Extract the [X, Y] coordinate from the center of the cell holding the provided text.  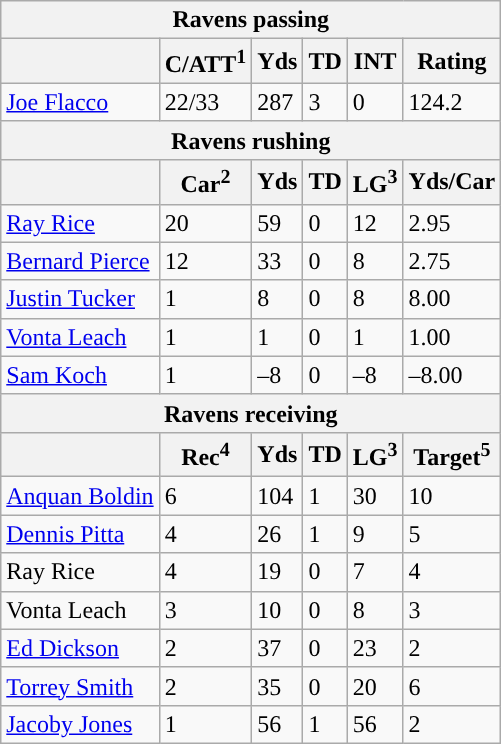
Target5 [452, 454]
Bernard Pierce [80, 261]
C/ATT1 [206, 62]
19 [278, 572]
Rec4 [206, 454]
2.95 [452, 223]
Ravens receiving [251, 413]
Ravens rushing [251, 140]
35 [278, 686]
Car2 [206, 182]
2.75 [452, 261]
30 [375, 496]
104 [278, 496]
Ed Dickson [80, 648]
Joe Flacco [80, 102]
5 [452, 534]
33 [278, 261]
Torrey Smith [80, 686]
Rating [452, 62]
9 [375, 534]
22/33 [206, 102]
26 [278, 534]
287 [278, 102]
Justin Tucker [80, 299]
7 [375, 572]
Dennis Pitta [80, 534]
Anquan Boldin [80, 496]
1.00 [452, 337]
59 [278, 223]
Jacoby Jones [80, 724]
8.00 [452, 299]
37 [278, 648]
23 [375, 648]
124.2 [452, 102]
Sam Koch [80, 375]
Yds/Car [452, 182]
Ravens passing [251, 20]
–8.00 [452, 375]
INT [375, 62]
